For the text-containing cell, return its midpoint in [X, Y] coordinate format. 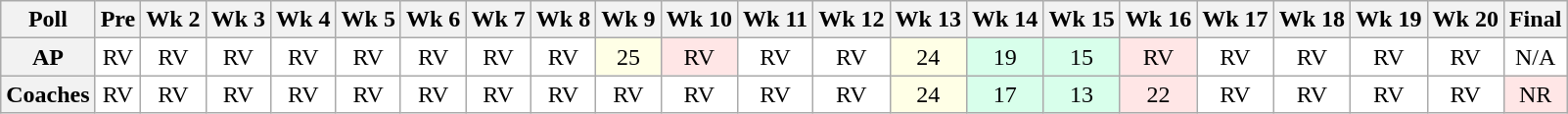
Wk 18 [1312, 20]
13 [1082, 94]
15 [1082, 57]
Wk 16 [1158, 20]
Wk 15 [1082, 20]
Wk 19 [1389, 20]
Final [1535, 20]
Wk 7 [498, 20]
Wk 6 [433, 20]
Pre [117, 20]
Wk 12 [852, 20]
19 [1004, 57]
22 [1158, 94]
Wk 10 [699, 20]
N/A [1535, 57]
Wk 8 [563, 20]
25 [628, 57]
Coaches [48, 94]
Wk 17 [1235, 20]
NR [1535, 94]
Poll [48, 20]
Wk 9 [628, 20]
Wk 14 [1004, 20]
Wk 4 [303, 20]
Wk 2 [173, 20]
Wk 3 [238, 20]
AP [48, 57]
17 [1004, 94]
Wk 13 [928, 20]
Wk 20 [1465, 20]
Wk 5 [368, 20]
Wk 11 [775, 20]
